Detect which cell encompasses the target text, then output its [X, Y] center coordinate. 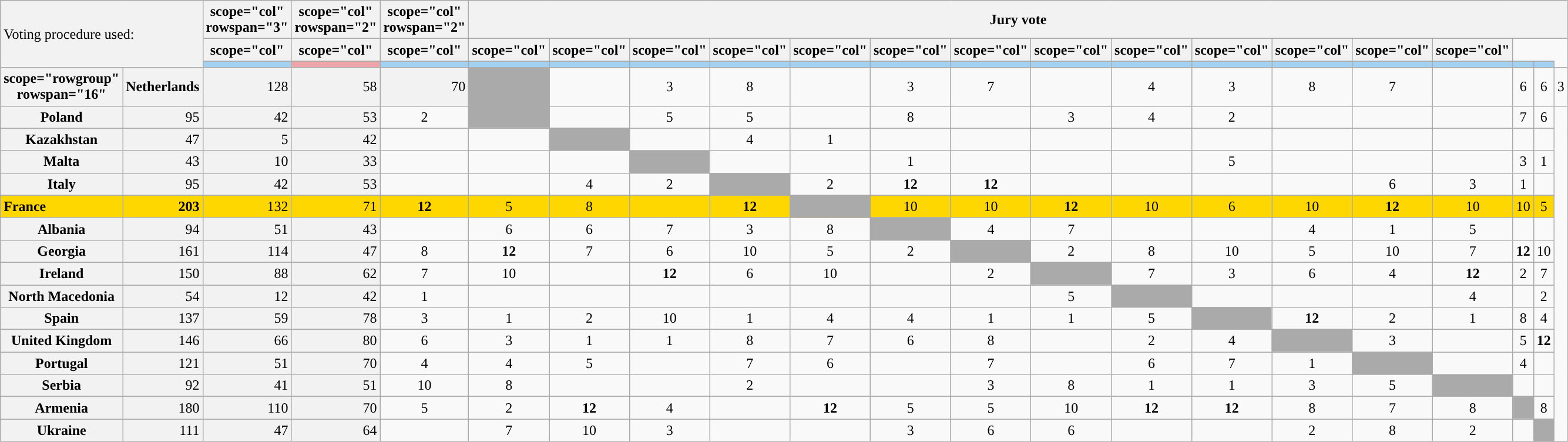
Armenia [62, 408]
203 [163, 206]
121 [163, 363]
United Kingdom [62, 341]
78 [336, 319]
Poland [62, 117]
111 [163, 430]
62 [336, 273]
110 [247, 408]
Ukraine [62, 430]
137 [163, 319]
scope="col" rowspan="3" [247, 20]
146 [163, 341]
33 [336, 162]
Spain [62, 319]
64 [336, 430]
Kazakhstan [62, 139]
58 [336, 87]
92 [163, 386]
161 [163, 251]
Serbia [62, 386]
66 [247, 341]
88 [247, 273]
94 [163, 229]
80 [336, 341]
France [62, 206]
114 [247, 251]
Jury vote [1018, 20]
North Macedonia [62, 296]
Malta [62, 162]
Ireland [62, 273]
Netherlands [163, 87]
132 [247, 206]
59 [247, 319]
Voting procedure used: [102, 34]
41 [247, 386]
Italy [62, 184]
Albania [62, 229]
54 [163, 296]
Portugal [62, 363]
180 [163, 408]
128 [247, 87]
71 [336, 206]
150 [163, 273]
Georgia [62, 251]
scope="rowgroup" rowspan="16" [62, 87]
